Return the (x, y) coordinate for the center point of the cell that contains the specified text.  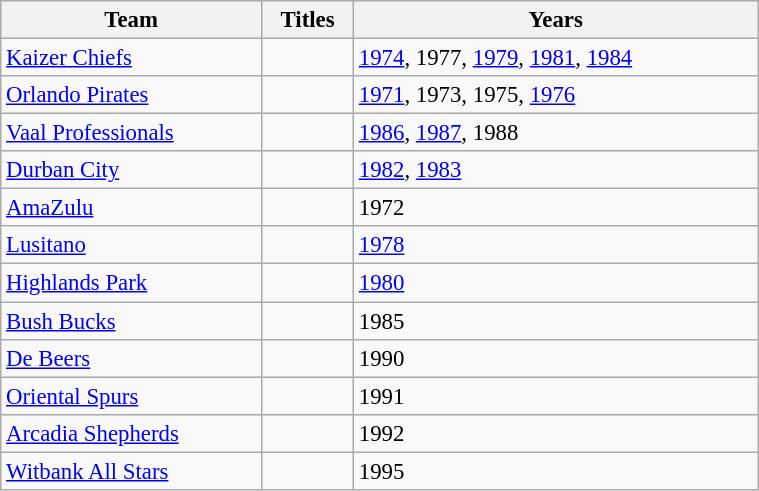
Witbank All Stars (132, 471)
Arcadia Shepherds (132, 433)
Highlands Park (132, 283)
1990 (556, 358)
1992 (556, 433)
1971, 1973, 1975, 1976 (556, 95)
1980 (556, 283)
Vaal Professionals (132, 133)
Team (132, 20)
Lusitano (132, 245)
1982, 1983 (556, 170)
Durban City (132, 170)
Titles (308, 20)
1995 (556, 471)
Years (556, 20)
1978 (556, 245)
1986, 1987, 1988 (556, 133)
Kaizer Chiefs (132, 58)
1974, 1977, 1979, 1981, 1984 (556, 58)
Bush Bucks (132, 321)
1991 (556, 396)
Oriental Spurs (132, 396)
1985 (556, 321)
De Beers (132, 358)
Orlando Pirates (132, 95)
1972 (556, 208)
AmaZulu (132, 208)
